Provide the [X, Y] coordinate of the cell's center where the given text is located.  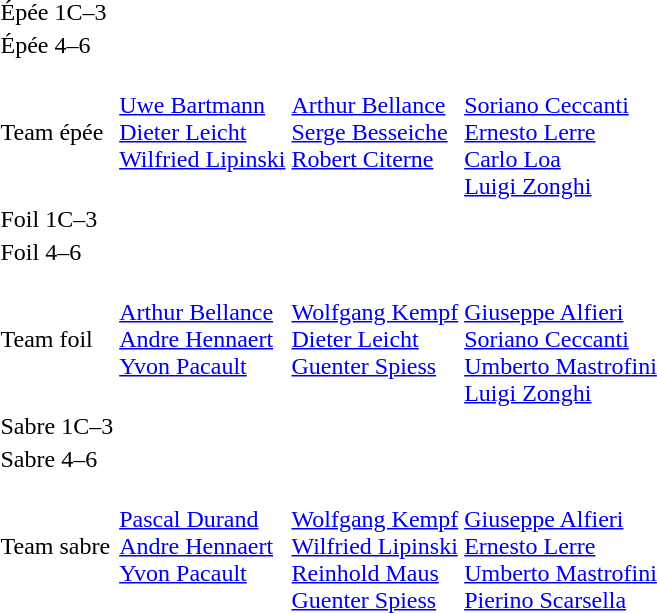
Wolfgang Kempf Dieter Leicht Guenter Spiess [375, 339]
Arthur Bellance Serge Besseiche Robert Citerne [375, 132]
Arthur Bellance Andre Hennaert Yvon Pacault [202, 339]
Uwe Bartmann Dieter Leicht Wilfried Lipinski [202, 132]
